Scan for the cell matching the given text and deliver its [x, y] coordinate at center. 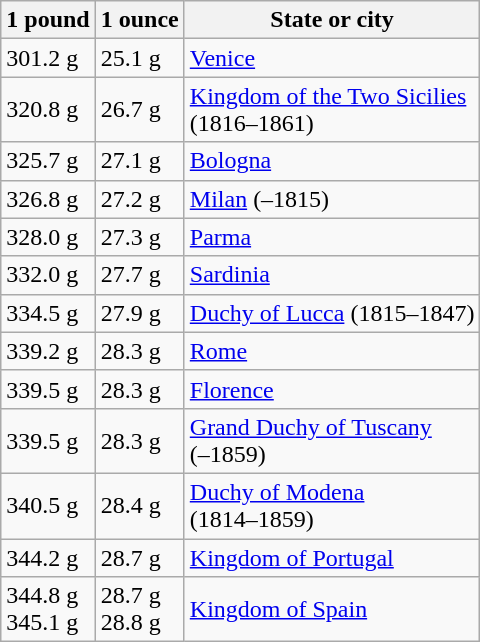
326.8 g [48, 199]
Venice [332, 58]
325.7 g [48, 161]
Parma [332, 237]
344.8 g345.1 g [48, 610]
27.1 g [140, 161]
Duchy of Lucca (1815–1847) [332, 313]
25.1 g [140, 58]
Kingdom of Spain [332, 610]
344.2 g [48, 557]
328.0 g [48, 237]
Milan (–1815) [332, 199]
28.7 g [140, 557]
27.3 g [140, 237]
27.7 g [140, 275]
Kingdom of Portugal [332, 557]
339.2 g [48, 351]
28.7 g28.8 g [140, 610]
332.0 g [48, 275]
State or city [332, 20]
320.8 g [48, 110]
1 ounce [140, 20]
Grand Duchy of Tuscany(–1859) [332, 440]
Bologna [332, 161]
Sardinia [332, 275]
27.2 g [140, 199]
28.4 g [140, 506]
Rome [332, 351]
301.2 g [48, 58]
334.5 g [48, 313]
27.9 g [140, 313]
340.5 g [48, 506]
Kingdom of the Two Sicilies(1816–1861) [332, 110]
Duchy of Modena(1814–1859) [332, 506]
26.7 g [140, 110]
Florence [332, 389]
1 pound [48, 20]
